Capture the cell that displays the provided text and extract its (X, Y) central coordinate. 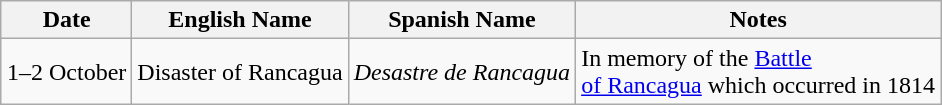
In memory of the Battleof Rancagua which occurred in 1814 (758, 72)
English Name (240, 20)
Desastre de Rancagua (462, 72)
Notes (758, 20)
Spanish Name (462, 20)
1–2 October (66, 72)
Disaster of Rancagua (240, 72)
Date (66, 20)
